Scan for the cell matching the given text and deliver its [X, Y] coordinate at center. 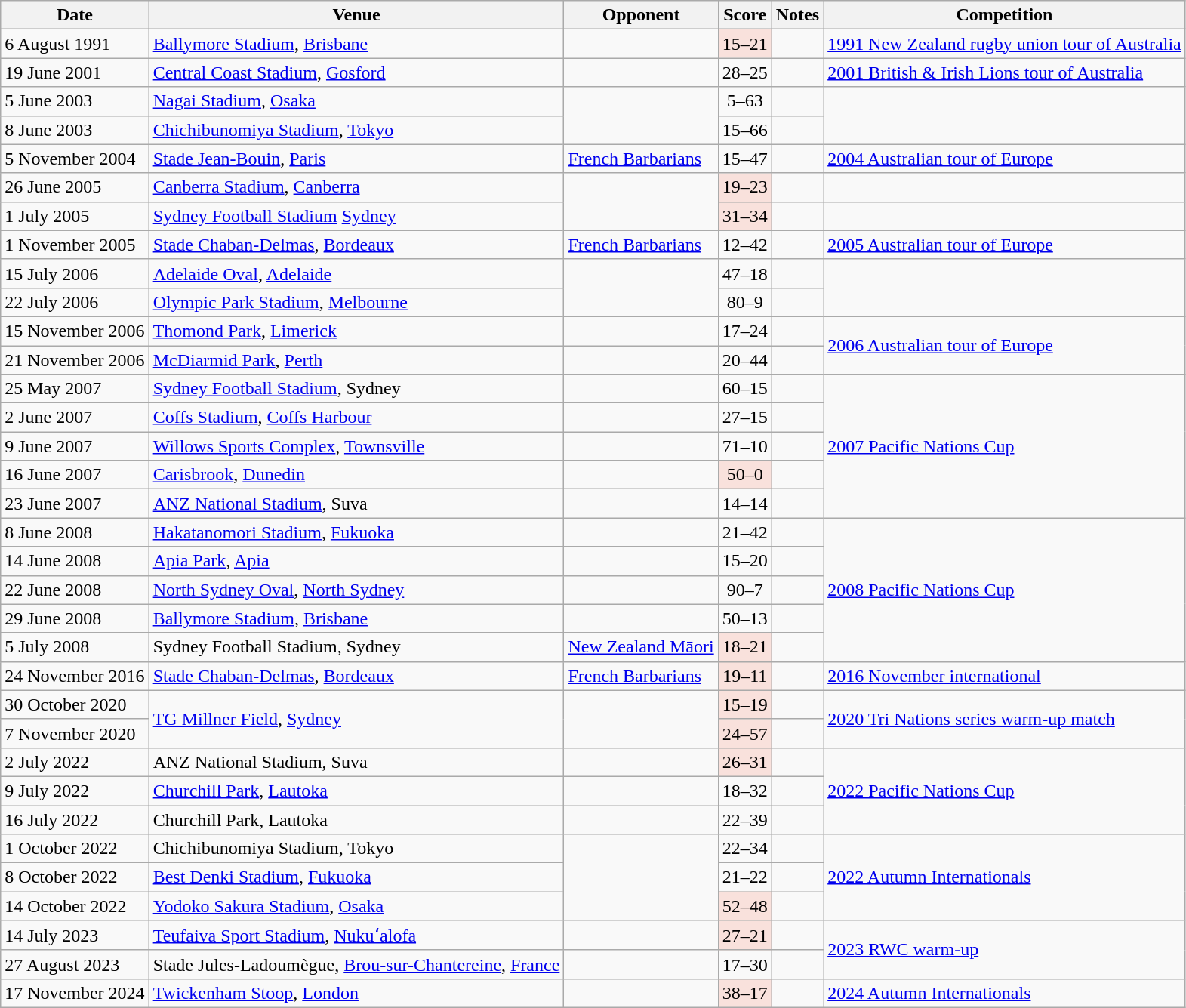
24–57 [744, 733]
21 November 2006 [75, 360]
6 August 1991 [75, 44]
2 June 2007 [75, 418]
8 October 2022 [75, 877]
Hakatanomori Stadium, Fukuoka [356, 532]
1 October 2022 [75, 849]
17–30 [744, 964]
1 July 2005 [75, 216]
16 July 2022 [75, 819]
2024 Autumn Internationals [1005, 993]
Carisbrook, Dunedin [356, 475]
2004 Australian tour of Europe [1005, 159]
Nagai Stadium, Osaka [356, 101]
71–10 [744, 446]
18–21 [744, 647]
30 October 2020 [75, 704]
Central Coast Stadium, Gosford [356, 72]
15–21 [744, 44]
7 November 2020 [75, 733]
22–34 [744, 849]
5 November 2004 [75, 159]
18–32 [744, 791]
90–7 [744, 590]
24 November 2016 [75, 676]
2006 Australian tour of Europe [1005, 345]
1991 New Zealand rugby union tour of Australia [1005, 44]
17 November 2024 [75, 993]
15–20 [744, 561]
60–15 [744, 389]
8 June 2008 [75, 532]
15 November 2006 [75, 331]
Opponent [641, 15]
29 June 2008 [75, 618]
TG Millner Field, Sydney [356, 719]
1 November 2005 [75, 245]
Willows Sports Complex, Townsville [356, 446]
14 July 2023 [75, 936]
2022 Pacific Nations Cup [1005, 791]
2 July 2022 [75, 762]
9 July 2022 [75, 791]
15–66 [744, 130]
5 June 2003 [75, 101]
2008 Pacific Nations Cup [1005, 590]
Score [744, 15]
19–11 [744, 676]
Best Denki Stadium, Fukuoka [356, 877]
22 June 2008 [75, 590]
2007 Pacific Nations Cup [1005, 446]
25 May 2007 [75, 389]
Notes [797, 15]
Olympic Park Stadium, Melbourne [356, 302]
9 June 2007 [75, 446]
52–48 [744, 906]
Stade Jean-Bouin, Paris [356, 159]
New Zealand Māori [641, 647]
21–22 [744, 877]
47–18 [744, 273]
2023 RWC warm-up [1005, 950]
22 July 2006 [75, 302]
2005 Australian tour of Europe [1005, 245]
Thomond Park, Limerick [356, 331]
Teufaiva Sport Stadium, Nukuʻalofa [356, 936]
38–17 [744, 993]
80–9 [744, 302]
2001 British & Irish Lions tour of Australia [1005, 72]
19 June 2001 [75, 72]
14 October 2022 [75, 906]
21–42 [744, 532]
Coffs Stadium, Coffs Harbour [356, 418]
12–42 [744, 245]
20–44 [744, 360]
14 June 2008 [75, 561]
14–14 [744, 504]
50–0 [744, 475]
23 June 2007 [75, 504]
8 June 2003 [75, 130]
15 July 2006 [75, 273]
Canberra Stadium, Canberra [356, 187]
Venue [356, 15]
Stade Jules-Ladoumègue, Brou-sur-Chantereine, France [356, 964]
15–47 [744, 159]
17–24 [744, 331]
5–63 [744, 101]
26 June 2005 [75, 187]
Sydney Football Stadium Sydney [356, 216]
31–34 [744, 216]
28–25 [744, 72]
22–39 [744, 819]
2020 Tri Nations series warm-up match [1005, 719]
Apia Park, Apia [356, 561]
2016 November international [1005, 676]
Competition [1005, 15]
Twickenham Stoop, London [356, 993]
North Sydney Oval, North Sydney [356, 590]
Adelaide Oval, Adelaide [356, 273]
26–31 [744, 762]
Yodoko Sakura Stadium, Osaka [356, 906]
5 July 2008 [75, 647]
Date [75, 15]
27 August 2023 [75, 964]
16 June 2007 [75, 475]
19–23 [744, 187]
27–21 [744, 936]
McDiarmid Park, Perth [356, 360]
50–13 [744, 618]
15–19 [744, 704]
2022 Autumn Internationals [1005, 877]
27–15 [744, 418]
